For the text-containing cell, return its midpoint in (X, Y) coordinate format. 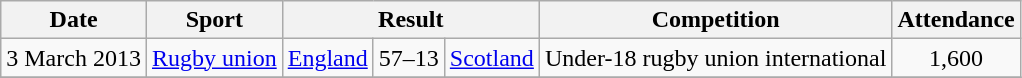
Date (74, 20)
Competition (715, 20)
Attendance (956, 20)
Under-18 rugby union international (715, 58)
Scotland (492, 58)
Result (410, 20)
Sport (214, 20)
Rugby union (214, 58)
England (328, 58)
1,600 (956, 58)
57–13 (408, 58)
3 March 2013 (74, 58)
